Identify which cell holds the provided text, then report its (x, y) central coordinate. 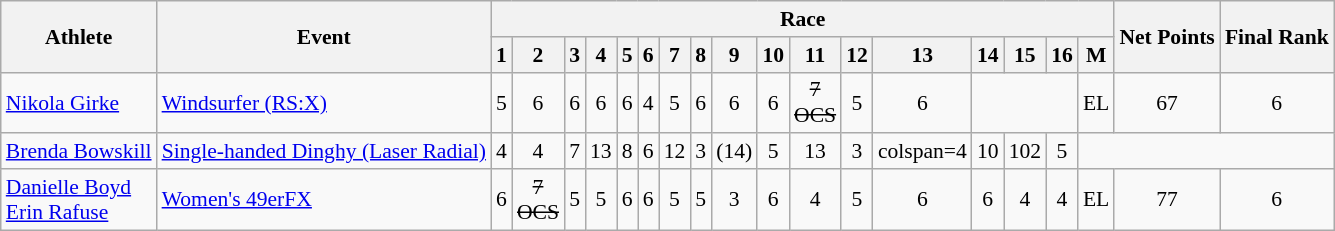
Brenda Bowskill (79, 152)
7 OCS (815, 102)
Race (802, 19)
Women's 49erFX (324, 200)
15 (1026, 55)
16 (1062, 55)
14 (988, 55)
1 (502, 55)
7OCS (538, 200)
2 (538, 55)
M (1096, 55)
colspan=4 (922, 152)
Nikola Girke (79, 102)
Single-handed Dinghy (Laser Radial) (324, 152)
11 (815, 55)
Net Points (1166, 36)
Windsurfer (RS:X) (324, 102)
Athlete (79, 36)
(14) (734, 152)
67 (1166, 102)
Final Rank (1277, 36)
Event (324, 36)
102 (1026, 152)
Danielle BoydErin Rafuse (79, 200)
77 (1166, 200)
9 (734, 55)
